Find where the given text appears and provide that cell's center as [x, y] coordinate. 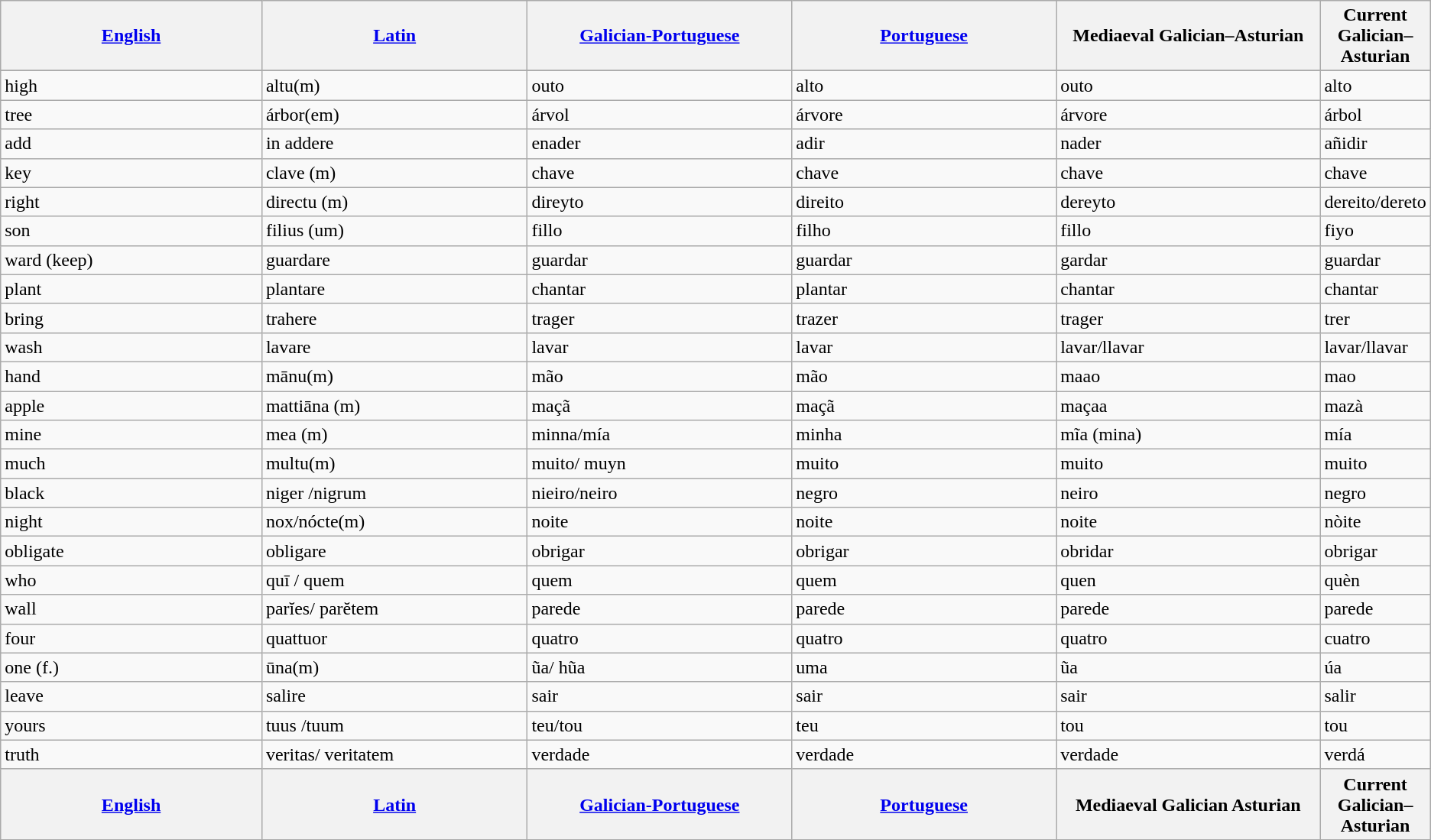
truth [131, 754]
plantar [924, 289]
mattiāna (m) [394, 406]
ūna(m) [394, 667]
tuus /tuum [394, 725]
maao [1188, 376]
clave (m) [394, 173]
teu/tou [660, 725]
nieiro/neiro [660, 493]
neiro [1188, 493]
in addere [394, 144]
teu [924, 725]
dereyto [1188, 202]
fiyo [1375, 231]
key [131, 173]
dereito/dereto [1375, 202]
direyto [660, 202]
muito/ muyn [660, 464]
yours [131, 725]
add [131, 144]
much [131, 464]
mía [1375, 435]
niger /nigrum [394, 493]
directu (m) [394, 202]
obligare [394, 551]
trer [1375, 318]
black [131, 493]
guardare [394, 260]
cuatro [1375, 638]
son [131, 231]
mazà [1375, 406]
quèn [1375, 580]
ũa/ hũa [660, 667]
plant [131, 289]
enader [660, 144]
trazer [924, 318]
high [131, 86]
úa [1375, 667]
bring [131, 318]
mea (m) [394, 435]
filho [924, 231]
obligate [131, 551]
wash [131, 347]
árbor(em) [394, 115]
who [131, 580]
apple [131, 406]
veritas/ veritatem [394, 754]
wall [131, 609]
quī / quem [394, 580]
adir [924, 144]
altu(m) [394, 86]
multu(m) [394, 464]
mine [131, 435]
árbol [1375, 115]
Mediaeval Galician Asturian [1188, 804]
salire [394, 696]
tree [131, 115]
parĭes/ parĕtem [394, 609]
lavare [394, 347]
mao [1375, 376]
salir [1375, 696]
mĩa (mina) [1188, 435]
minna/mía [660, 435]
quen [1188, 580]
Mediaeval Galician–Asturian [1188, 36]
trahere [394, 318]
plantare [394, 289]
hand [131, 376]
night [131, 522]
maçaa [1188, 406]
obridar [1188, 551]
uma [924, 667]
filius (um) [394, 231]
ũa [1188, 667]
quattuor [394, 638]
verdá [1375, 754]
nader [1188, 144]
nox/nócte(m) [394, 522]
mānu(m) [394, 376]
right [131, 202]
gardar [1188, 260]
leave [131, 696]
añidir [1375, 144]
four [131, 638]
nòite [1375, 522]
one (f.) [131, 667]
minha [924, 435]
direito [924, 202]
árvol [660, 115]
ward (keep) [131, 260]
